Find where the given text appears and provide that cell's center as [X, Y] coordinate. 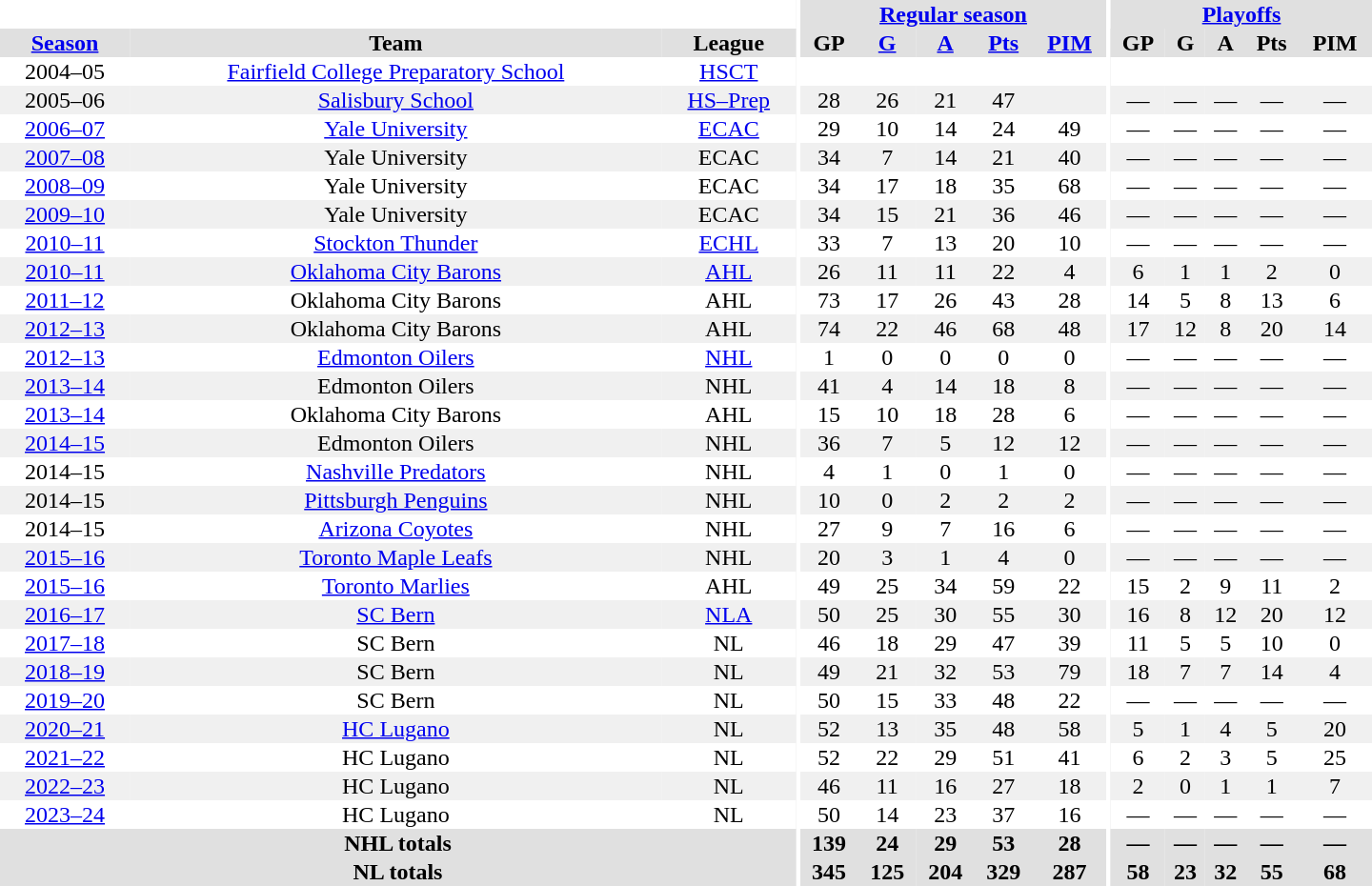
37 [1004, 815]
2023–24 [65, 815]
329 [1004, 872]
2017–18 [65, 643]
Regular season [954, 14]
287 [1070, 872]
Fairfield College Preparatory School [395, 71]
2022–23 [65, 786]
Season [65, 43]
2007–08 [65, 157]
Stockton Thunder [395, 243]
59 [1004, 586]
2004–05 [65, 71]
2008–09 [65, 186]
Toronto Marlies [395, 586]
HS–Prep [729, 100]
2020–21 [65, 729]
League [729, 43]
2021–22 [65, 757]
Salisbury School [395, 100]
Arizona Coyotes [395, 529]
73 [829, 300]
79 [1070, 672]
2018–19 [65, 672]
HSCT [729, 71]
2009–10 [65, 214]
40 [1070, 157]
345 [829, 872]
Team [395, 43]
Toronto Maple Leafs [395, 557]
125 [888, 872]
Playoffs [1241, 14]
Pittsburgh Penguins [395, 500]
2006–07 [65, 129]
2005–06 [65, 100]
139 [829, 843]
2011–12 [65, 300]
43 [1004, 300]
NLA [729, 614]
204 [945, 872]
39 [1070, 643]
Nashville Predators [395, 472]
74 [829, 329]
ECHL [729, 243]
2019–20 [65, 700]
51 [1004, 757]
NHL totals [398, 843]
2016–17 [65, 614]
NL totals [398, 872]
